Return the [x, y] coordinate for the center point of the cell that contains the specified text.  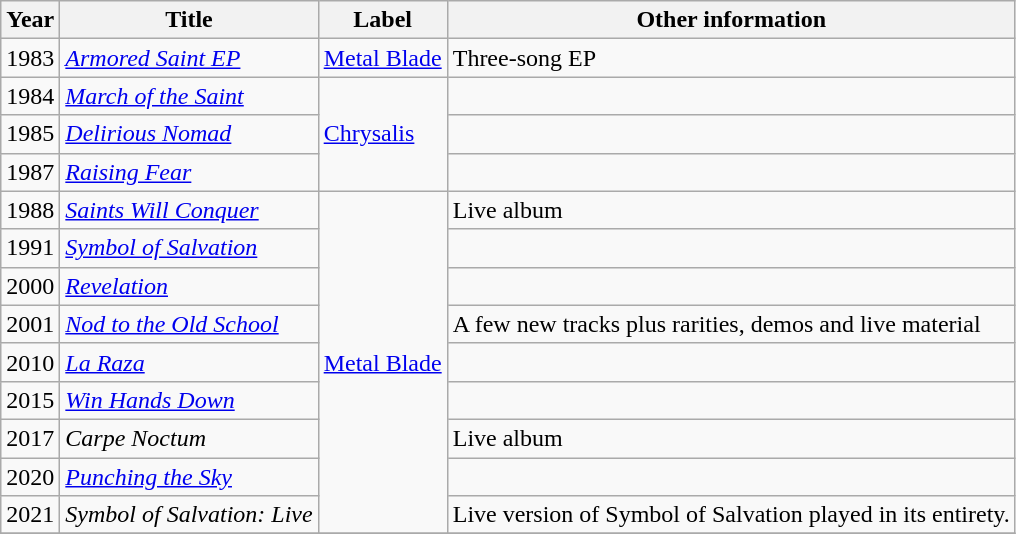
Saints Will Conquer [189, 210]
March of the Saint [189, 96]
2017 [30, 438]
Three-song EP [731, 58]
Armored Saint EP [189, 58]
Year [30, 20]
1984 [30, 96]
Label [382, 20]
Win Hands Down [189, 400]
Delirious Nomad [189, 134]
La Raza [189, 362]
Live version of Symbol of Salvation played in its entirety. [731, 515]
Nod to the Old School [189, 324]
Carpe Noctum [189, 438]
2010 [30, 362]
1988 [30, 210]
Revelation [189, 286]
2000 [30, 286]
1985 [30, 134]
Raising Fear [189, 172]
2015 [30, 400]
Symbol of Salvation: Live [189, 515]
2001 [30, 324]
Symbol of Salvation [189, 248]
1991 [30, 248]
Punching the Sky [189, 477]
1987 [30, 172]
2021 [30, 515]
2020 [30, 477]
Other information [731, 20]
A few new tracks plus rarities, demos and live material [731, 324]
1983 [30, 58]
Chrysalis [382, 134]
Title [189, 20]
